Return the [X, Y] coordinate for the center point of the cell that contains the specified text.  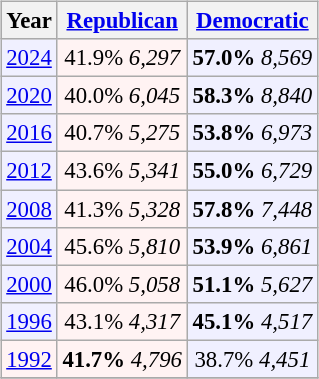
55.0% 6,729 [252, 171]
2012 [29, 171]
46.0% 5,058 [122, 284]
2004 [29, 246]
41.3% 5,328 [122, 209]
2008 [29, 209]
43.1% 4,317 [122, 321]
2020 [29, 96]
57.8% 7,448 [252, 209]
2016 [29, 133]
Year [29, 21]
45.6% 5,810 [122, 246]
53.9% 6,861 [252, 246]
51.1% 5,627 [252, 284]
41.7% 4,796 [122, 359]
2000 [29, 284]
40.7% 5,275 [122, 133]
1996 [29, 321]
38.7% 4,451 [252, 359]
58.3% 8,840 [252, 96]
2024 [29, 58]
53.8% 6,973 [252, 133]
45.1% 4,517 [252, 321]
1992 [29, 359]
41.9% 6,297 [122, 58]
Democratic [252, 21]
Republican [122, 21]
57.0% 8,569 [252, 58]
40.0% 6,045 [122, 96]
43.6% 5,341 [122, 171]
